Provide the (X, Y) coordinate of the cell's center where the given text is located.  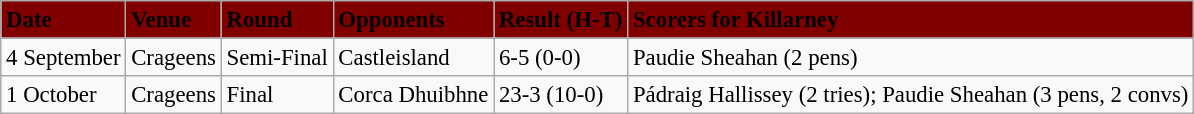
Round (277, 19)
Semi-Final (277, 57)
Scorers for Killarney (911, 19)
Corca Dhuibhne (414, 94)
6-5 (0-0) (561, 57)
Venue (174, 19)
Castleisland (414, 57)
4 September (64, 57)
Result (H-T) (561, 19)
Pádraig Hallissey (2 tries); Paudie Sheahan (3 pens, 2 convs) (911, 94)
Final (277, 94)
Date (64, 19)
1 October (64, 94)
23-3 (10-0) (561, 94)
Opponents (414, 19)
Paudie Sheahan (2 pens) (911, 57)
